Identify which cell holds the provided text, then report its [X, Y] central coordinate. 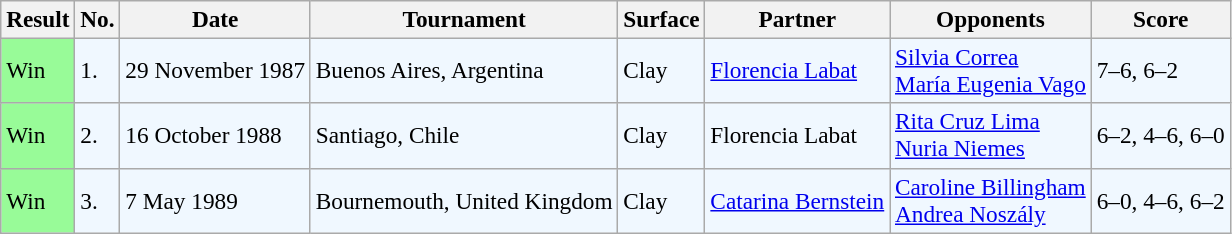
Santiago, Chile [464, 136]
Partner [798, 19]
6–2, 4–6, 6–0 [1160, 136]
Tournament [464, 19]
Catarina Bernstein [798, 200]
1. [98, 70]
Bournemouth, United Kingdom [464, 200]
2. [98, 136]
7–6, 6–2 [1160, 70]
Silvia Correa María Eugenia Vago [991, 70]
Score [1160, 19]
Date [215, 19]
Buenos Aires, Argentina [464, 70]
Caroline Billingham Andrea Noszály [991, 200]
Result [38, 19]
6–0, 4–6, 6–2 [1160, 200]
Rita Cruz Lima Nuria Niemes [991, 136]
16 October 1988 [215, 136]
3. [98, 200]
29 November 1987 [215, 70]
7 May 1989 [215, 200]
Surface [662, 19]
Opponents [991, 19]
No. [98, 19]
